Provide the (x, y) coordinate of the cell's center where the given text is located.  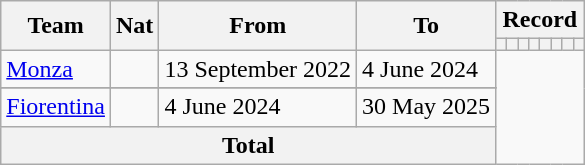
Total (248, 145)
From (258, 26)
13 September 2022 (258, 69)
30 May 2025 (426, 107)
Fiorentina (56, 107)
Monza (56, 69)
Record (540, 20)
To (426, 26)
Nat (134, 26)
Team (56, 26)
